Return the [X, Y] coordinate for the center point of the cell that contains the specified text.  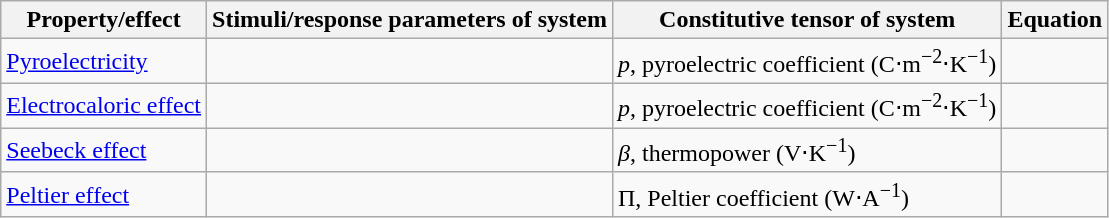
Stimuli/response parameters of system [410, 20]
Equation [1055, 20]
Electrocaloric effect [104, 106]
Π, Peltier coefficient (W⋅A−1) [806, 194]
Pyroelectricity [104, 62]
Constitutive tensor of system [806, 20]
Seebeck effect [104, 150]
β, thermopower (V⋅K−1) [806, 150]
Peltier effect [104, 194]
Property/effect [104, 20]
